Return the (x, y) coordinate for the center point of the cell that contains the specified text.  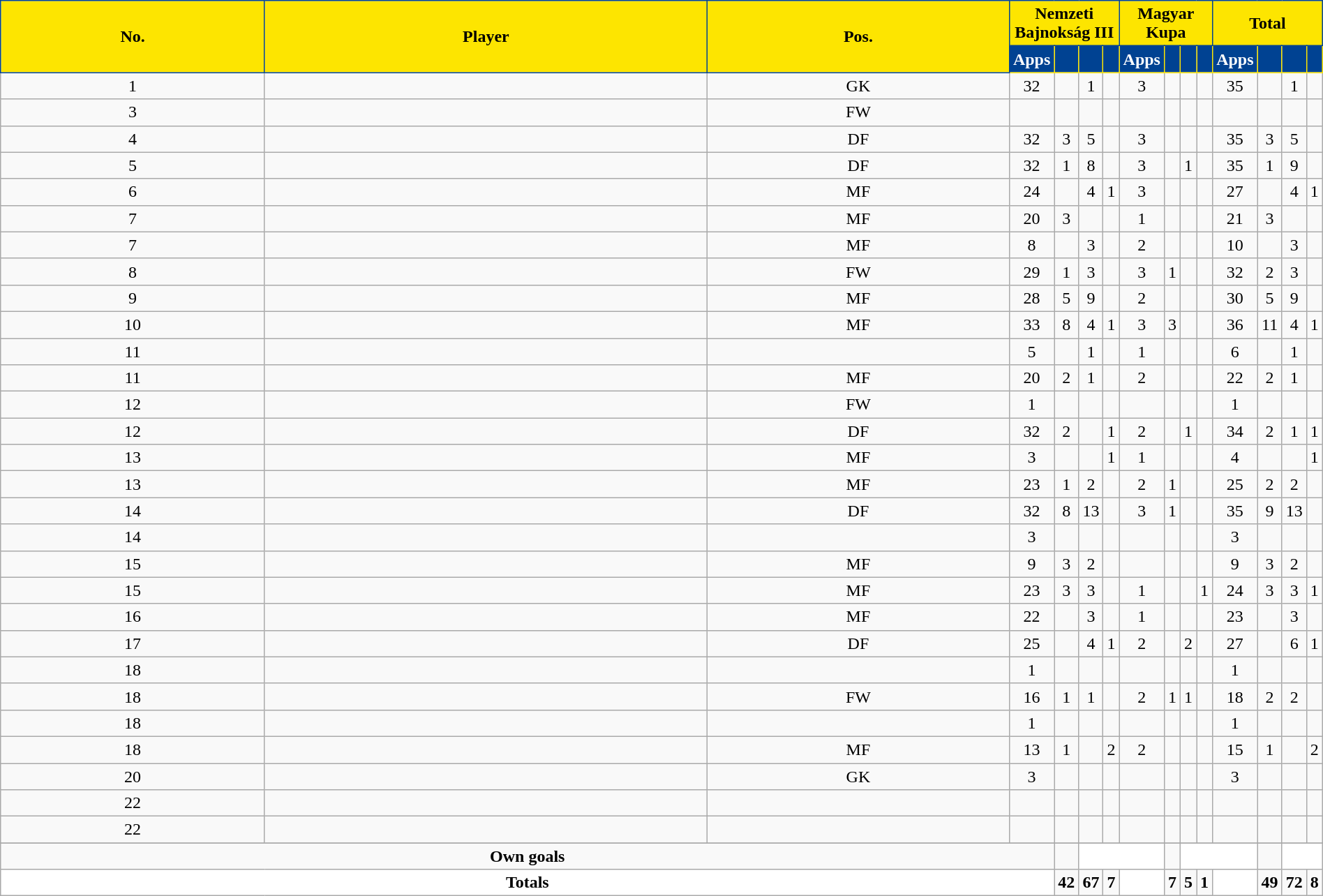
28 (1031, 298)
Pos. (858, 36)
Total (1268, 24)
Totals (528, 883)
29 (1031, 271)
42 (1066, 883)
72 (1294, 883)
No. (133, 36)
17 (133, 643)
67 (1091, 883)
33 (1031, 324)
Magyar Kupa (1166, 24)
49 (1270, 883)
30 (1235, 298)
21 (1235, 218)
34 (1235, 431)
36 (1235, 324)
Nemzeti Bajnokság III (1064, 24)
Player (486, 36)
Own goals (528, 856)
